Provide the (x, y) coordinate of the cell's center where the given text is located.  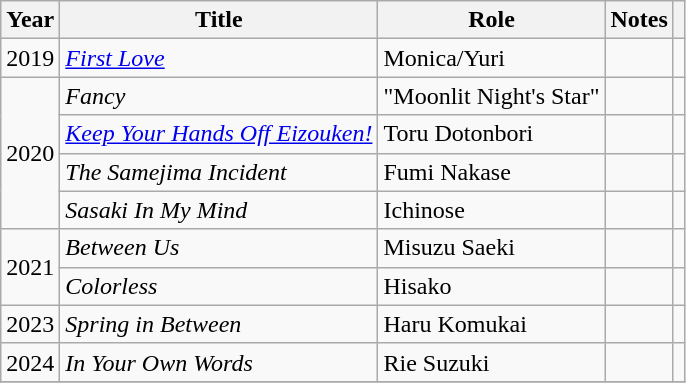
Spring in Between (219, 324)
Role (492, 20)
Keep Your Hands Off Eizouken! (219, 134)
In Your Own Words (219, 362)
Year (30, 20)
2021 (30, 267)
The Samejima Incident (219, 172)
Title (219, 20)
Toru Dotonbori (492, 134)
Haru Komukai (492, 324)
2020 (30, 153)
2023 (30, 324)
Hisako (492, 286)
2024 (30, 362)
Monica/Yuri (492, 58)
Ichinose (492, 210)
Rie Suzuki (492, 362)
Misuzu Saeki (492, 248)
"Moonlit Night's Star" (492, 96)
Between Us (219, 248)
First Love (219, 58)
Fumi Nakase (492, 172)
Sasaki In My Mind (219, 210)
Colorless (219, 286)
Notes (639, 20)
Fancy (219, 96)
2019 (30, 58)
